Search for the cell housing the specified text and yield its (x, y) center coordinate. 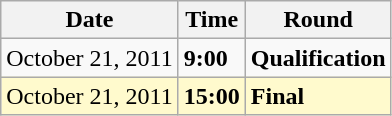
Date (90, 20)
15:00 (212, 96)
Qualification (318, 58)
9:00 (212, 58)
Time (212, 20)
Round (318, 20)
Final (318, 96)
